Return (x, y) of the center of cell containing provided text 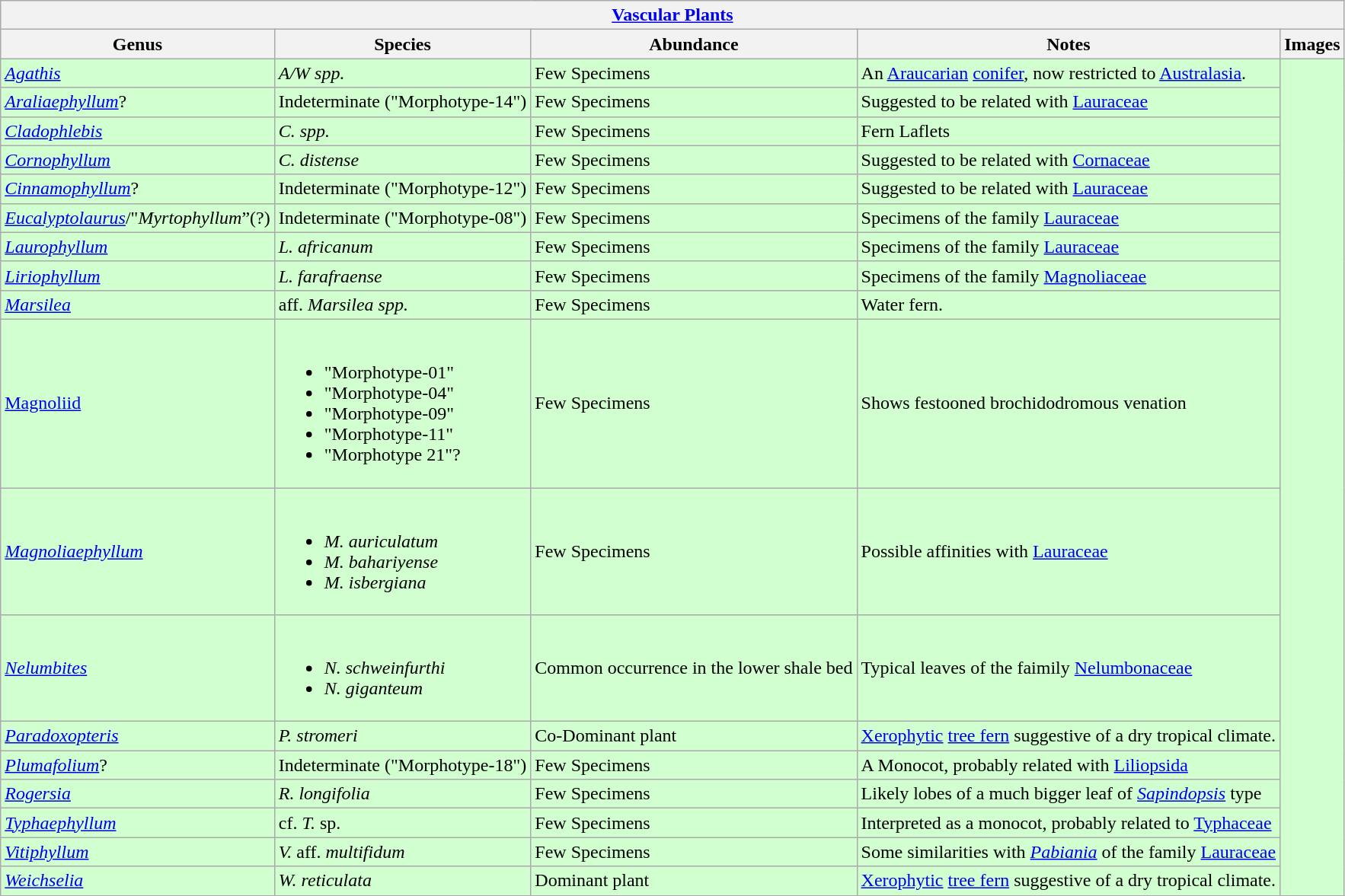
Liriophyllum (137, 276)
R. longifolia (402, 794)
Rogersia (137, 794)
Common occurrence in the lower shale bed (694, 668)
Fern Laflets (1069, 131)
Dominant plant (694, 881)
Paradoxopteris (137, 736)
An Araucarian conifer, now restricted to Australasia. (1069, 73)
Magnoliaephyllum (137, 551)
Notes (1069, 44)
Cladophlebis (137, 131)
Laurophyllum (137, 247)
Indeterminate ("Morphotype-14") (402, 102)
Genus (137, 44)
Araliaephyllum? (137, 102)
Indeterminate ("Morphotype-08") (402, 218)
Indeterminate ("Morphotype-18") (402, 765)
Species (402, 44)
Likely lobes of a much bigger leaf of Sapindopsis type (1069, 794)
Vascular Plants (672, 15)
L. farafraense (402, 276)
Interpreted as a monocot, probably related to Typhaceae (1069, 823)
Some similarities with Pabiania of the family Lauraceae (1069, 852)
Abundance (694, 44)
Water fern. (1069, 305)
Shows festooned brochidodromous venation (1069, 403)
Specimens of the family Magnoliaceae (1069, 276)
Typical leaves of the faimily Nelumbonaceae (1069, 668)
Cornophyllum (137, 160)
Eucalyptolaurus/"Myrtophyllum”(?) (137, 218)
W. reticulata (402, 881)
Magnoliid (137, 403)
Images (1312, 44)
aff. Marsilea spp. (402, 305)
C. spp. (402, 131)
Marsilea (137, 305)
Suggested to be related with Cornaceae (1069, 160)
Cinnamophyllum? (137, 189)
Indeterminate ("Morphotype-12") (402, 189)
L. africanum (402, 247)
V. aff. multifidum (402, 852)
Possible affinities with Lauraceae (1069, 551)
cf. T. sp. (402, 823)
Typhaephyllum (137, 823)
N. schweinfurthiN. giganteum (402, 668)
Nelumbites (137, 668)
"Morphotype-01""Morphotype-04""Morphotype-09""Morphotype-11""Morphotype 21"? (402, 403)
M. auriculatumM. bahariyenseM. isbergiana (402, 551)
Agathis (137, 73)
Vitiphyllum (137, 852)
C. distense (402, 160)
A Monocot, probably related with Liliopsida (1069, 765)
A/W spp. (402, 73)
Plumafolium? (137, 765)
Co-Dominant plant (694, 736)
Weichselia (137, 881)
P. stromeri (402, 736)
